Output the (x, y) coordinate of the center of the cell containing the given text.  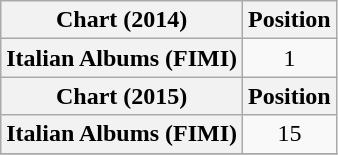
15 (290, 134)
1 (290, 58)
Chart (2015) (122, 96)
Chart (2014) (122, 20)
